Detect which cell encompasses the target text, then output its (X, Y) center coordinate. 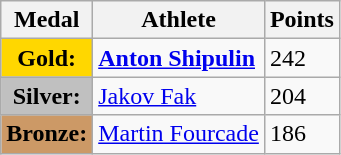
Martin Fourcade (179, 134)
Bronze: (47, 134)
186 (302, 134)
Jakov Fak (179, 96)
Athlete (179, 20)
242 (302, 58)
Points (302, 20)
Anton Shipulin (179, 58)
Medal (47, 20)
Gold: (47, 58)
204 (302, 96)
Silver: (47, 96)
